Identify which cell holds the provided text, then report its [X, Y] central coordinate. 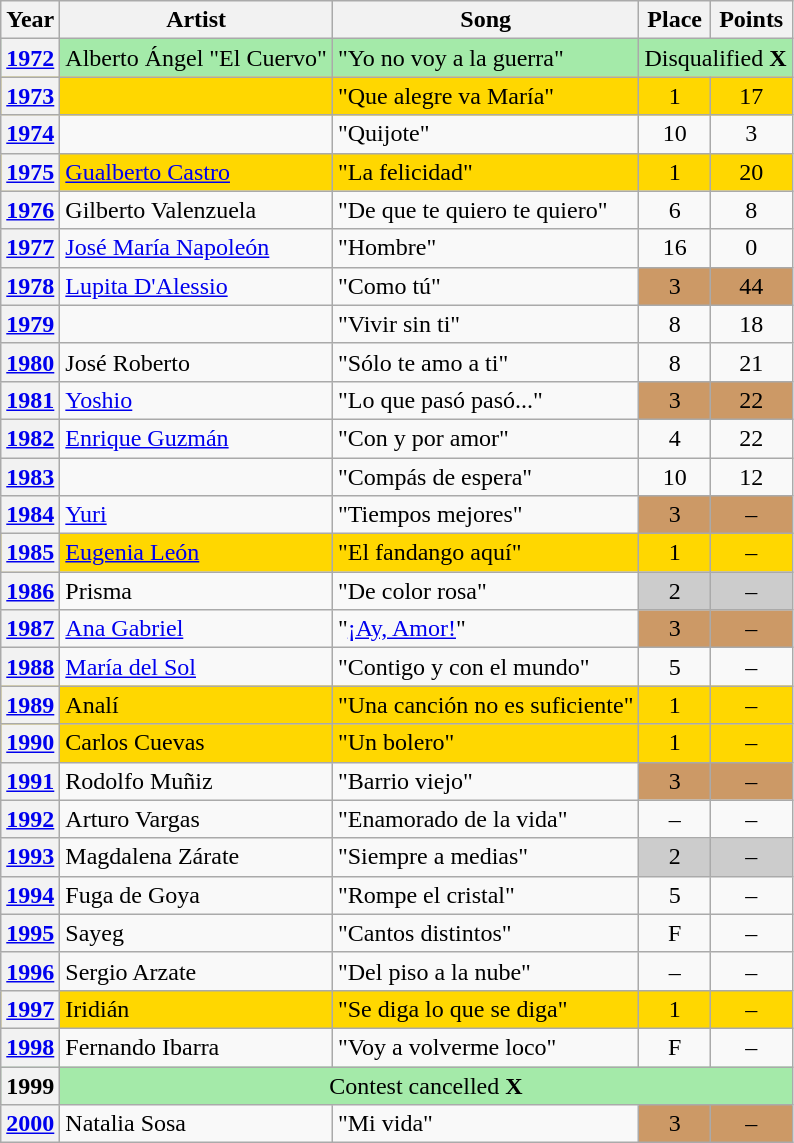
"Quijote" [486, 134]
"Como tú" [486, 286]
1975 [30, 172]
44 [751, 286]
"¡Ay, Amor!" [486, 629]
José María Napoleón [196, 248]
1988 [30, 667]
Gualberto Castro [196, 172]
"Compás de espera" [486, 477]
Yoshio [196, 400]
1993 [30, 857]
1999 [30, 1085]
1987 [30, 629]
"Que alegre va María" [486, 96]
"Una canción no es suficiente" [486, 705]
José Roberto [196, 362]
6 [674, 210]
1974 [30, 134]
Magdalena Zárate [196, 857]
"Hombre" [486, 248]
Enrique Guzmán [196, 438]
"Se diga lo que se diga" [486, 1009]
18 [751, 324]
Lupita D'Alessio [196, 286]
"Mi vida" [486, 1124]
1982 [30, 438]
Contest cancelled X [426, 1085]
"Voy a volverme loco" [486, 1047]
1990 [30, 743]
Iridián [196, 1009]
1972 [30, 58]
"Contigo y con el mundo" [486, 667]
Points [751, 20]
"Lo que pasó pasó..." [486, 400]
1977 [30, 248]
16 [674, 248]
2000 [30, 1124]
1997 [30, 1009]
4 [674, 438]
"La felicidad" [486, 172]
1979 [30, 324]
"Siempre a medias" [486, 857]
Year [30, 20]
"Del piso a la nube" [486, 971]
Eugenia León [196, 553]
21 [751, 362]
1991 [30, 781]
"Tiempos mejores" [486, 515]
Fernando Ibarra [196, 1047]
1995 [30, 933]
"Vivir sin ti" [486, 324]
"Barrio viejo" [486, 781]
Arturo Vargas [196, 819]
1992 [30, 819]
17 [751, 96]
Natalia Sosa [196, 1124]
"Yo no voy a la guerra" [486, 58]
Yuri [196, 515]
1994 [30, 895]
1986 [30, 591]
Carlos Cuevas [196, 743]
Sayeg [196, 933]
12 [751, 477]
Analí [196, 705]
"Un bolero" [486, 743]
Gilberto Valenzuela [196, 210]
0 [751, 248]
"Cantos distintos" [486, 933]
"Sólo te amo a ti" [486, 362]
1981 [30, 400]
"Enamorado de la vida" [486, 819]
20 [751, 172]
Artist [196, 20]
1983 [30, 477]
Fuga de Goya [196, 895]
"De que te quiero te quiero" [486, 210]
Alberto Ángel "El Cuervo" [196, 58]
1989 [30, 705]
Song [486, 20]
1985 [30, 553]
Ana Gabriel [196, 629]
"Rompe el cristal" [486, 895]
María del Sol [196, 667]
1984 [30, 515]
1978 [30, 286]
1973 [30, 96]
Place [674, 20]
Rodolfo Muñiz [196, 781]
1996 [30, 971]
Prisma [196, 591]
1980 [30, 362]
"El fandango aquí" [486, 553]
Sergio Arzate [196, 971]
"Con y por amor" [486, 438]
Disqualified X [716, 58]
1976 [30, 210]
"De color rosa" [486, 591]
1998 [30, 1047]
